Output the (x, y) coordinate of the center of the cell containing the given text.  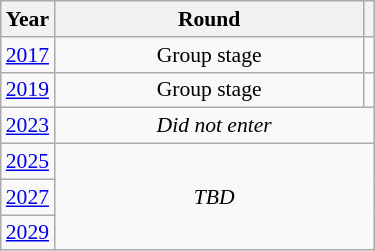
Round (209, 19)
2029 (28, 233)
2027 (28, 197)
TBD (214, 198)
Did not enter (214, 126)
2017 (28, 55)
2023 (28, 126)
2019 (28, 90)
2025 (28, 162)
Year (28, 19)
